Provide the [X, Y] coordinate of the cell's center where the given text is located.  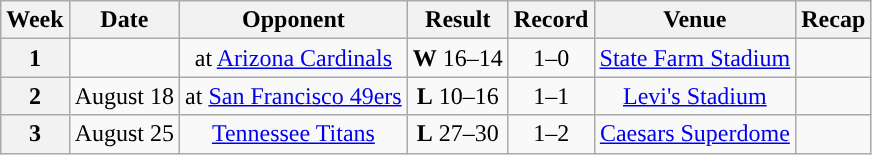
Recap [834, 20]
at San Francisco 49ers [294, 96]
Venue [695, 20]
1 [35, 58]
Tennessee Titans [294, 134]
August 18 [124, 96]
August 25 [124, 134]
1–0 [551, 58]
W 16–14 [458, 58]
State Farm Stadium [695, 58]
1–1 [551, 96]
Opponent [294, 20]
2 [35, 96]
1–2 [551, 134]
Result [458, 20]
Record [551, 20]
Levi's Stadium [695, 96]
L 10–16 [458, 96]
3 [35, 134]
L 27–30 [458, 134]
at Arizona Cardinals [294, 58]
Caesars Superdome [695, 134]
Date [124, 20]
Week [35, 20]
